Determine the [X, Y] coordinate at the center of the cell enclosing the given text.  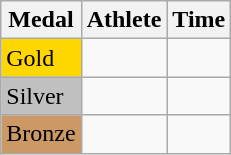
Time [199, 20]
Athlete [124, 20]
Gold [41, 58]
Bronze [41, 134]
Silver [41, 96]
Medal [41, 20]
